Identify which cell holds the provided text, then report its [X, Y] central coordinate. 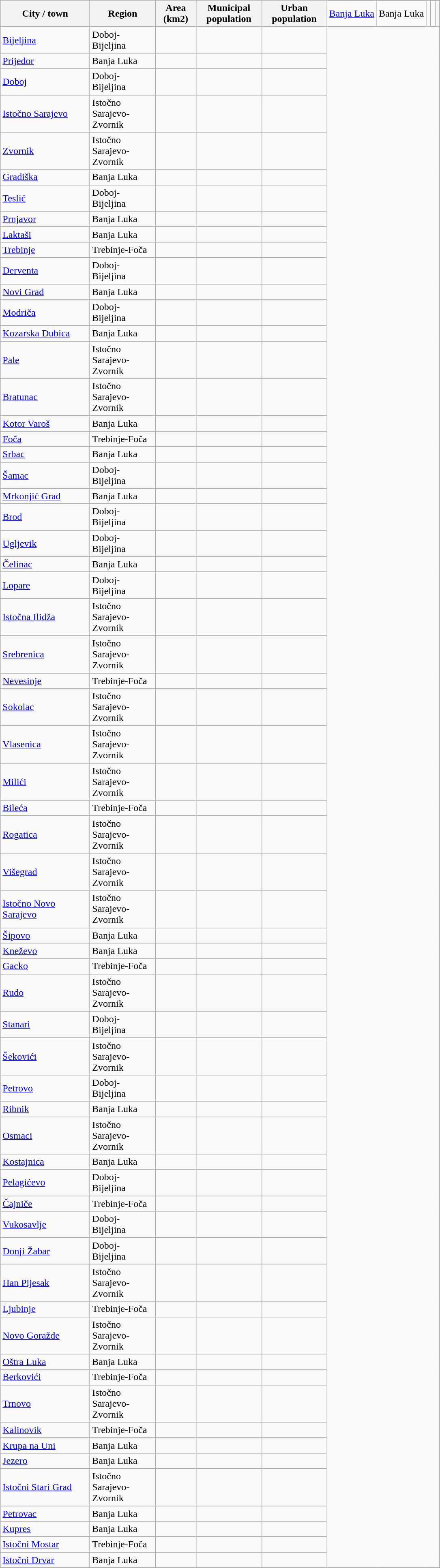
Srbac [45, 454]
Bratunac [45, 397]
Foča [45, 439]
Istočno Novo Sarajevo [45, 909]
Istočni Mostar [45, 1544]
Ugljevik [45, 543]
Osmaci [45, 1136]
Trnovo [45, 1403]
Šekovići [45, 1056]
Donji Žabar [45, 1251]
Kozarska Dubica [45, 334]
Milići [45, 782]
Urbanpopulation [294, 14]
Šamac [45, 475]
Krupa na Uni [45, 1445]
Kupres [45, 1529]
Srebrenica [45, 654]
Petrovac [45, 1514]
Jezero [45, 1461]
Gacko [45, 966]
Municipalpopulation [229, 14]
Bijeljina [45, 40]
Han Pijesak [45, 1283]
Laktaši [45, 234]
Zvornik [45, 151]
Istočna Ilidža [45, 617]
Kalinovik [45, 1430]
Novo Goražde [45, 1335]
Stanari [45, 1025]
Derventa [45, 271]
Prnjavor [45, 219]
Sokolac [45, 707]
Šipovo [45, 935]
Doboj [45, 82]
Mrkonjić Grad [45, 496]
Istočno Sarajevo [45, 113]
Ljubinje [45, 1309]
Vukosavlje [45, 1225]
Kostajnica [45, 1162]
Kotor Varoš [45, 424]
Rudo [45, 993]
Lopare [45, 585]
Gradiška [45, 177]
Višegrad [45, 872]
Pale [45, 360]
Oštra Luka [45, 1362]
Prijedor [45, 61]
City / town [45, 14]
Bileća [45, 808]
Petrovo [45, 1088]
Modriča [45, 313]
Teslić [45, 198]
Vlasenica [45, 744]
Ribnik [45, 1109]
Nevesinje [45, 680]
Novi Grad [45, 291]
Area (km2) [176, 14]
Berkovići [45, 1377]
Region [122, 14]
Pelagićevo [45, 1183]
Kneževo [45, 951]
Istočni Stari Grad [45, 1487]
Trebinje [45, 250]
Rogatica [45, 834]
Čelinac [45, 564]
Istočni Drvar [45, 1560]
Čajniče [45, 1204]
Brod [45, 517]
